Locate the cell with the specified text and output its [x, y] center coordinate. 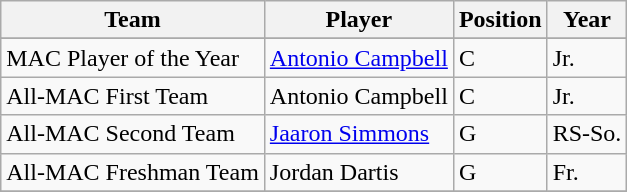
Position [500, 20]
Team [133, 20]
All-MAC Second Team [133, 134]
RS-So. [587, 134]
Player [358, 20]
Jaaron Simmons [358, 134]
All-MAC Freshman Team [133, 172]
Year [587, 20]
Jordan Dartis [358, 172]
All-MAC First Team [133, 96]
Fr. [587, 172]
MAC Player of the Year [133, 58]
